Determine the (x, y) coordinate at the center of the cell enclosing the given text.  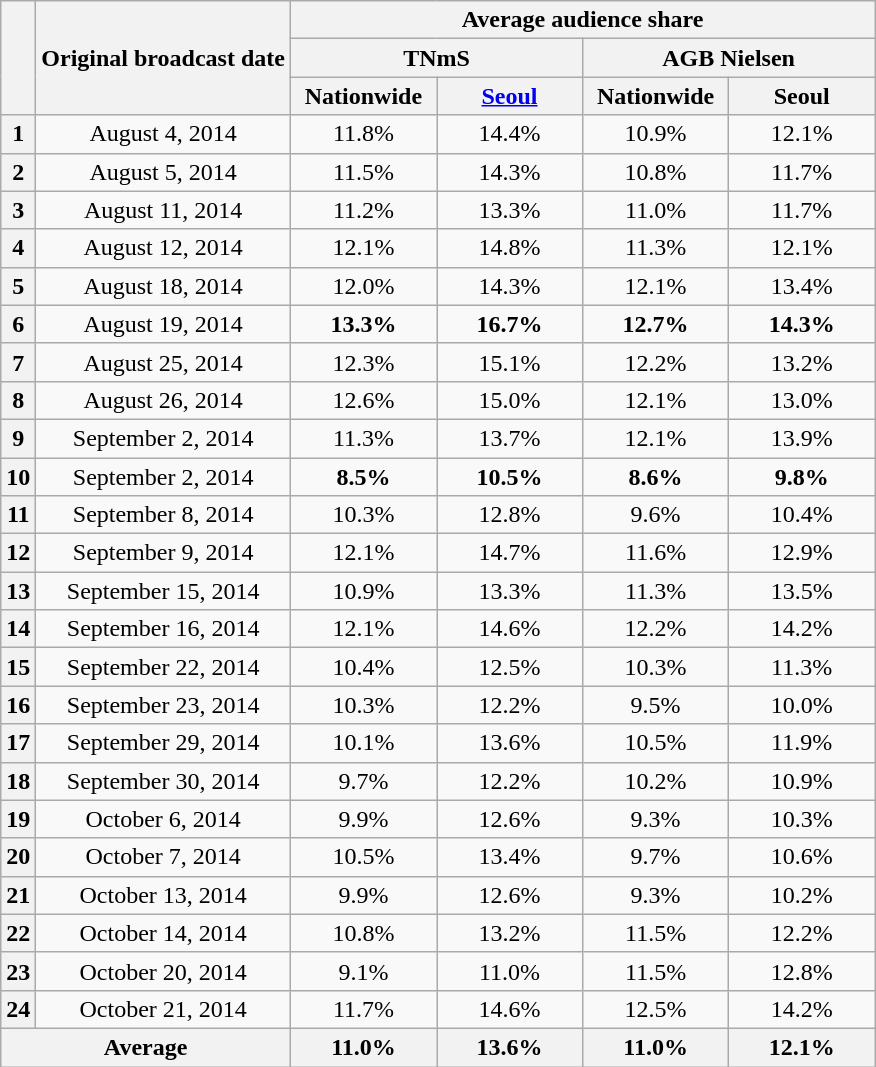
September 29, 2014 (164, 743)
14.7% (509, 553)
Average audience share (582, 20)
22 (18, 933)
October 21, 2014 (164, 1009)
11.9% (802, 743)
4 (18, 248)
11.6% (656, 553)
14 (18, 629)
10.1% (363, 743)
13.7% (509, 438)
October 20, 2014 (164, 971)
21 (18, 895)
September 8, 2014 (164, 515)
13.5% (802, 591)
10 (18, 477)
August 4, 2014 (164, 134)
8.6% (656, 477)
6 (18, 324)
9.8% (802, 477)
8 (18, 400)
15.1% (509, 362)
Average (146, 1047)
11.2% (363, 210)
12.7% (656, 324)
19 (18, 819)
9 (18, 438)
1 (18, 134)
7 (18, 362)
14.8% (509, 248)
14.4% (509, 134)
13 (18, 591)
8.5% (363, 477)
AGB Nielsen (729, 58)
16 (18, 705)
October 7, 2014 (164, 857)
October 13, 2014 (164, 895)
17 (18, 743)
13.9% (802, 438)
September 30, 2014 (164, 781)
September 15, 2014 (164, 591)
August 12, 2014 (164, 248)
TNmS (436, 58)
August 26, 2014 (164, 400)
September 9, 2014 (164, 553)
12.0% (363, 286)
23 (18, 971)
16.7% (509, 324)
10.6% (802, 857)
October 6, 2014 (164, 819)
5 (18, 286)
September 23, 2014 (164, 705)
10.0% (802, 705)
15 (18, 667)
15.0% (509, 400)
October 14, 2014 (164, 933)
August 25, 2014 (164, 362)
Original broadcast date (164, 58)
August 19, 2014 (164, 324)
18 (18, 781)
12.3% (363, 362)
13.0% (802, 400)
September 22, 2014 (164, 667)
3 (18, 210)
24 (18, 1009)
9.5% (656, 705)
11 (18, 515)
9.6% (656, 515)
20 (18, 857)
August 11, 2014 (164, 210)
August 18, 2014 (164, 286)
12 (18, 553)
August 5, 2014 (164, 172)
9.1% (363, 971)
12.9% (802, 553)
2 (18, 172)
11.8% (363, 134)
September 16, 2014 (164, 629)
